Find where the given text appears and provide that cell's center as [X, Y] coordinate. 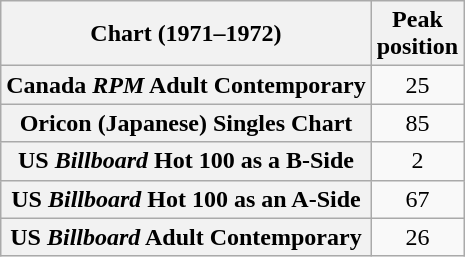
85 [417, 123]
2 [417, 161]
US Billboard Hot 100 as a B-Side [186, 161]
US Billboard Adult Contemporary [186, 237]
67 [417, 199]
Oricon (Japanese) Singles Chart [186, 123]
Canada RPM Adult Contemporary [186, 85]
25 [417, 85]
Peakposition [417, 34]
US Billboard Hot 100 as an A-Side [186, 199]
26 [417, 237]
Chart (1971–1972) [186, 34]
